Pinpoint the cell where the given text exists, returning its [x, y] midpoint coordinate. 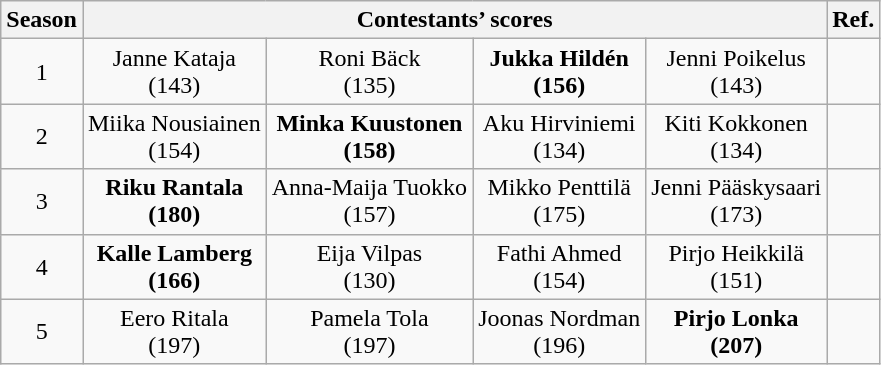
1 [42, 72]
Season [42, 20]
2 [42, 136]
Kiti Kokkonen(134) [736, 136]
Eero Ritala(197) [174, 332]
Kalle Lamberg(166) [174, 266]
Pamela Tola(197) [369, 332]
Fathi Ahmed(154) [560, 266]
Jenni Poikelus(143) [736, 72]
Jenni Pääskysaari(173) [736, 202]
Riku Rantala(180) [174, 202]
3 [42, 202]
Joonas Nordman(196) [560, 332]
Aku Hirviniemi(134) [560, 136]
Roni Bäck(135) [369, 72]
Pirjo Lonka(207) [736, 332]
Mikko Penttilä(175) [560, 202]
Contestants’ scores [454, 20]
Miika Nousiainen(154) [174, 136]
Ref. [854, 20]
Jukka Hildén(156) [560, 72]
Minka Kuustonen(158) [369, 136]
Eija Vilpas(130) [369, 266]
Anna-Maija Tuokko(157) [369, 202]
5 [42, 332]
Pirjo Heikkilä(151) [736, 266]
4 [42, 266]
Janne Kataja(143) [174, 72]
